Search for the cell housing the specified text and yield its (x, y) center coordinate. 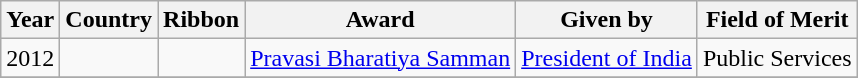
Year (30, 20)
Pravasi Bharatiya Samman (380, 58)
Ribbon (202, 20)
Given by (607, 20)
President of India (607, 58)
Award (380, 20)
Field of Merit (777, 20)
Public Services (777, 58)
Country (109, 20)
2012 (30, 58)
